Pinpoint the cell where the given text exists, returning its (x, y) midpoint coordinate. 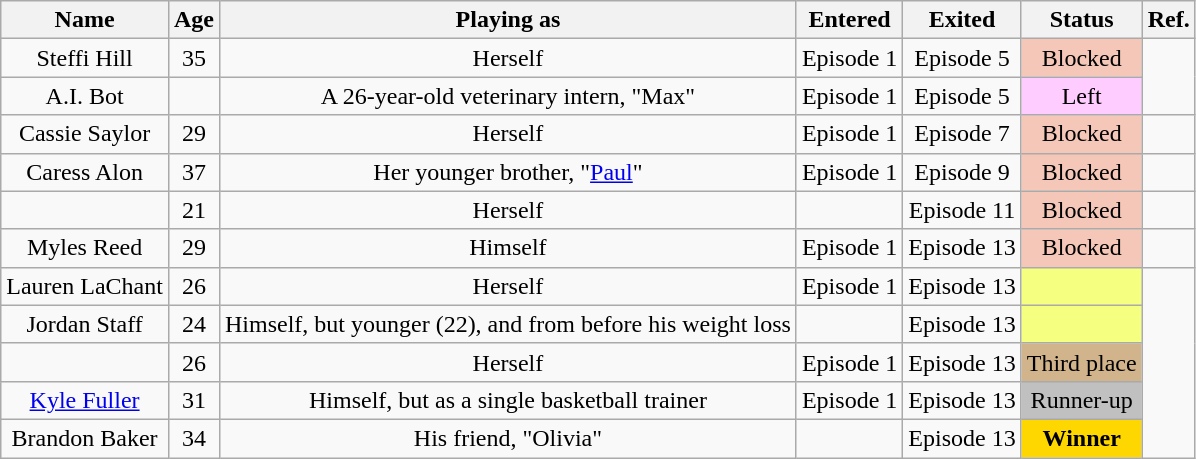
Her younger brother, "Paul" (508, 172)
37 (194, 172)
Brandon Baker (85, 438)
Runner-up (1082, 400)
Episode 9 (962, 172)
Himself (508, 248)
Jordan Staff (85, 324)
Status (1082, 20)
31 (194, 400)
Cassie Saylor (85, 134)
Name (85, 20)
His friend, "Olivia" (508, 438)
Kyle Fuller (85, 400)
Age (194, 20)
Ref. (1168, 20)
Entered (849, 20)
24 (194, 324)
Exited (962, 20)
Himself, but as a single basketball trainer (508, 400)
21 (194, 210)
34 (194, 438)
Left (1082, 96)
Winner (1082, 438)
Third place (1082, 362)
Myles Reed (85, 248)
Episode 11 (962, 210)
Playing as (508, 20)
Caress Alon (85, 172)
A.I. Bot (85, 96)
Lauren LaChant (85, 286)
Steffi Hill (85, 58)
Episode 7 (962, 134)
A 26-year-old veterinary intern, "Max" (508, 96)
Himself, but younger (22), and from before his weight loss (508, 324)
35 (194, 58)
